Provide the (X, Y) coordinate of the cell's center where the given text is located.  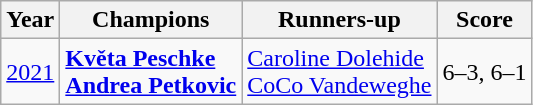
Score (484, 20)
Runners-up (340, 20)
Květa Peschke Andrea Petkovic (151, 72)
6–3, 6–1 (484, 72)
Caroline Dolehide CoCo Vandeweghe (340, 72)
Champions (151, 20)
Year (30, 20)
2021 (30, 72)
